Provide the [X, Y] coordinate of the cell's center where the given text is located.  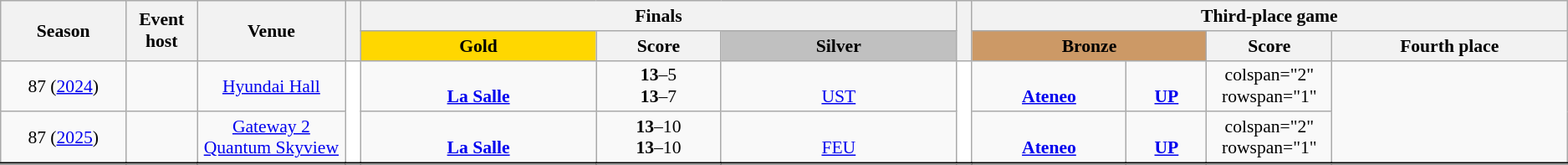
Season [64, 30]
13–1013–10 [659, 138]
Finals [659, 16]
Gold [478, 46]
UST [838, 85]
Hyundai Hall [271, 85]
13–513–7 [659, 85]
Bronze [1089, 46]
87 (2025) [64, 138]
Silver [838, 46]
Fourth place [1450, 46]
Third-place game [1269, 16]
87 (2024) [64, 85]
FEU [838, 138]
Venue [271, 30]
Gateway 2 Quantum Skyview [271, 138]
Event host [162, 30]
